Pinpoint the cell where the given text exists, returning its (x, y) midpoint coordinate. 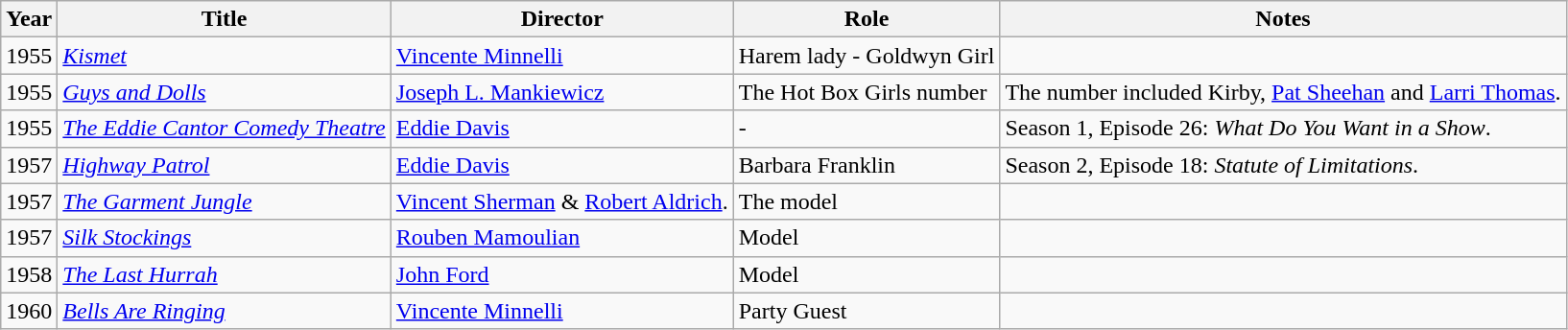
Season 2, Episode 18: Statute of Limitations. (1283, 165)
The model (867, 201)
Year (29, 19)
Kismet (225, 56)
The Last Hurrah (225, 274)
Silk Stockings (225, 238)
Title (225, 19)
Harem lady - Goldwyn Girl (867, 56)
The Hot Box Girls number (867, 92)
Joseph L. Mankiewicz (562, 92)
The number included Kirby, Pat Sheehan and Larri Thomas. (1283, 92)
Highway Patrol (225, 165)
The Eddie Cantor Comedy Theatre (225, 129)
Rouben Mamoulian (562, 238)
Vincent Sherman & Robert Aldrich. (562, 201)
Guys and Dolls (225, 92)
Role (867, 19)
Notes (1283, 19)
Director (562, 19)
1960 (29, 311)
Barbara Franklin (867, 165)
Bells Are Ringing (225, 311)
Season 1, Episode 26: What Do You Want in a Show. (1283, 129)
The Garment Jungle (225, 201)
John Ford (562, 274)
Party Guest (867, 311)
1958 (29, 274)
- (867, 129)
